Capture the cell that displays the provided text and extract its [x, y] central coordinate. 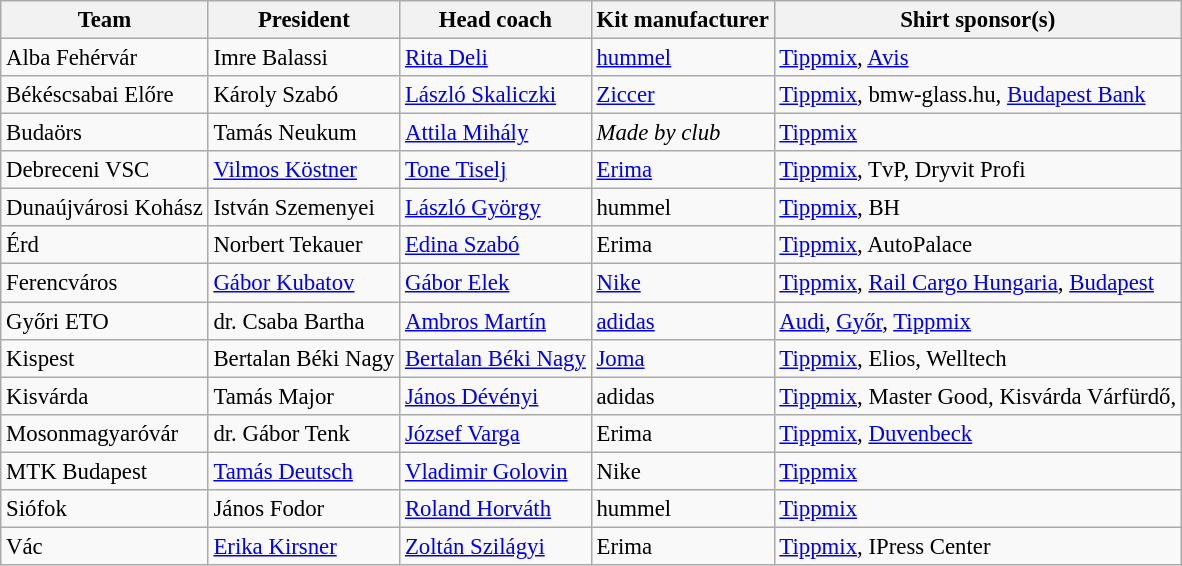
Tippmix, AutoPalace [978, 245]
Tippmix, Rail Cargo Hungaria, Budapest [978, 283]
Ferencváros [104, 283]
Debreceni VSC [104, 170]
Zoltán Szilágyi [496, 546]
Tippmix, Master Good, Kisvárda Várfürdő, [978, 396]
Mosonmagyaróvár [104, 433]
Tamás Major [304, 396]
dr. Gábor Tenk [304, 433]
Attila Mihály [496, 133]
Tippmix, IPress Center [978, 546]
Shirt sponsor(s) [978, 20]
Made by club [682, 133]
Tippmix, Elios, Welltech [978, 358]
József Varga [496, 433]
Erika Kirsner [304, 546]
Tone Tiselj [496, 170]
Imre Balassi [304, 58]
Tamás Neukum [304, 133]
Kispest [104, 358]
Head coach [496, 20]
Károly Szabó [304, 95]
Érd [104, 245]
Ziccer [682, 95]
Vác [104, 546]
Győri ETO [104, 321]
Rita Deli [496, 58]
Tippmix, Avis [978, 58]
Edina Szabó [496, 245]
Vladimir Golovin [496, 471]
Team [104, 20]
President [304, 20]
Budaörs [104, 133]
Audi, Győr, Tippmix [978, 321]
Tippmix, TvP, Dryvit Profi [978, 170]
Gábor Elek [496, 283]
István Szemenyei [304, 208]
László Skaliczki [496, 95]
Gábor Kubatov [304, 283]
MTK Budapest [104, 471]
Siófok [104, 509]
Békéscsabai Előre [104, 95]
Tippmix, bmw-glass.hu, Budapest Bank [978, 95]
Tippmix, Duvenbeck [978, 433]
Vilmos Köstner [304, 170]
János Fodor [304, 509]
Alba Fehérvár [104, 58]
Kit manufacturer [682, 20]
dr. Csaba Bartha [304, 321]
János Dévényi [496, 396]
László György [496, 208]
Tippmix, BH [978, 208]
Joma [682, 358]
Kisvárda [104, 396]
Dunaújvárosi Kohász [104, 208]
Tamás Deutsch [304, 471]
Ambros Martín [496, 321]
Roland Horváth [496, 509]
Norbert Tekauer [304, 245]
